Scan for the cell matching the given text and deliver its [X, Y] coordinate at center. 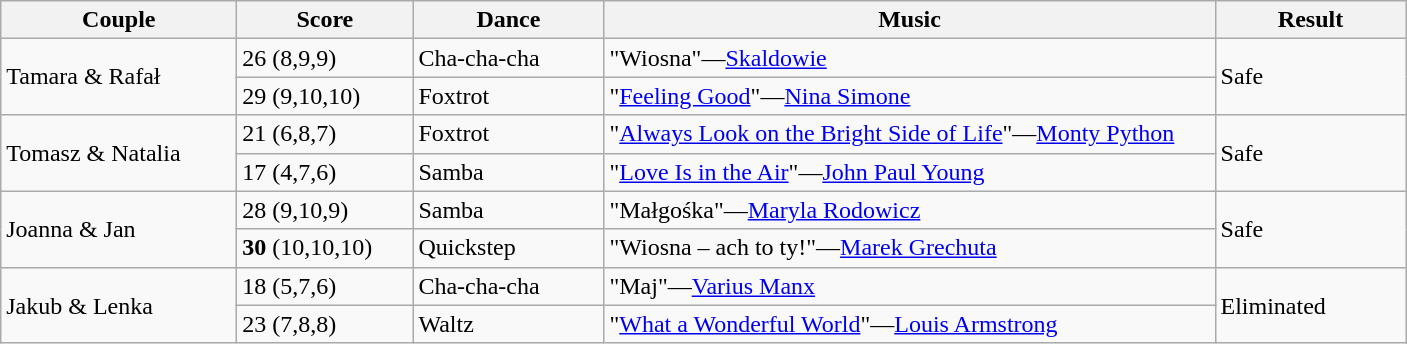
17 (4,7,6) [325, 172]
Result [1310, 20]
Music [910, 20]
Tamara & Rafał [119, 77]
29 (9,10,10) [325, 96]
"Love Is in the Air"—John Paul Young [910, 172]
21 (6,8,7) [325, 134]
Joanna & Jan [119, 229]
"What a Wonderful World"—Louis Armstrong [910, 324]
Couple [119, 20]
Tomasz & Natalia [119, 153]
"Feeling Good"—Nina Simone [910, 96]
Eliminated [1310, 305]
Jakub & Lenka [119, 305]
18 (5,7,6) [325, 286]
Dance [508, 20]
"Always Look on the Bright Side of Life"—Monty Python [910, 134]
Score [325, 20]
"Małgośka"—Maryla Rodowicz [910, 210]
"Wiosna"—Skaldowie [910, 58]
30 (10,10,10) [325, 248]
23 (7,8,8) [325, 324]
28 (9,10,9) [325, 210]
"Wiosna – ach to ty!"—Marek Grechuta [910, 248]
"Maj"—Varius Manx [910, 286]
Quickstep [508, 248]
26 (8,9,9) [325, 58]
Waltz [508, 324]
